Search for the cell housing the specified text and yield its [x, y] center coordinate. 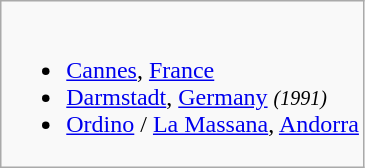
Cannes, France Darmstadt, Germany (1991) Ordino / La Massana, Andorra [183, 84]
